Scan for the cell matching the given text and deliver its [X, Y] coordinate at center. 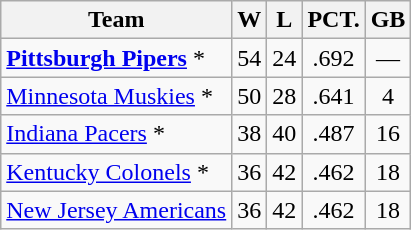
28 [284, 96]
54 [250, 58]
Team [116, 20]
16 [388, 134]
L [284, 20]
4 [388, 96]
38 [250, 134]
.692 [334, 58]
New Jersey Americans [116, 210]
Minnesota Muskies * [116, 96]
W [250, 20]
40 [284, 134]
Pittsburgh Pipers * [116, 58]
.641 [334, 96]
— [388, 58]
PCT. [334, 20]
24 [284, 58]
Indiana Pacers * [116, 134]
.487 [334, 134]
Kentucky Colonels * [116, 172]
GB [388, 20]
50 [250, 96]
